Locate the cell with the specified text and output its [X, Y] center coordinate. 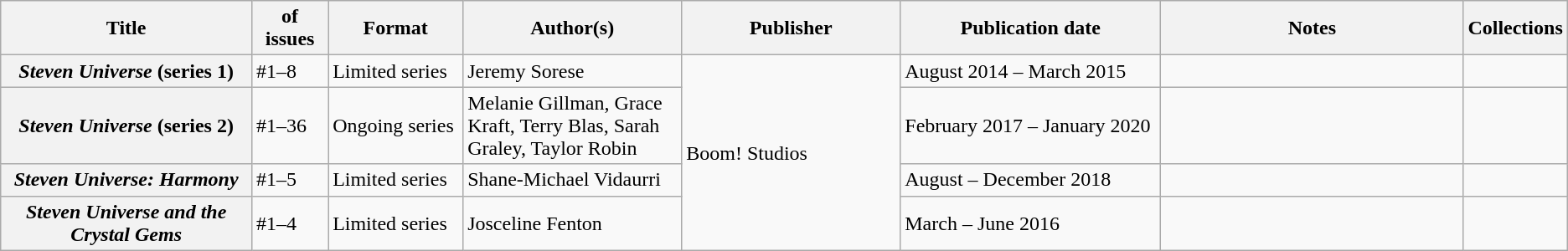
of issues [290, 28]
Notes [1312, 28]
Steven Universe: Harmony [126, 180]
Steven Universe (series 2) [126, 125]
Shane-Michael Vidaurri [573, 180]
Steven Universe (series 1) [126, 71]
Ongoing series [395, 125]
Josceline Fenton [573, 223]
Publication date [1030, 28]
March – June 2016 [1030, 223]
Publisher [791, 28]
Format [395, 28]
February 2017 – January 2020 [1030, 125]
Steven Universe and the Crystal Gems [126, 223]
Title [126, 28]
Melanie Gillman, Grace Kraft, Terry Blas, Sarah Graley, Taylor Robin [573, 125]
Boom! Studios [791, 152]
August 2014 – March 2015 [1030, 71]
Collections [1515, 28]
#1–4 [290, 223]
Jeremy Sorese [573, 71]
#1–36 [290, 125]
#1–5 [290, 180]
Author(s) [573, 28]
August – December 2018 [1030, 180]
#1–8 [290, 71]
